Return the [x, y] coordinate for the center point of the cell that contains the specified text.  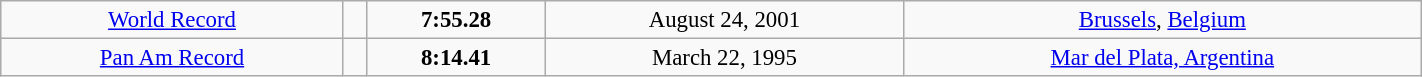
Brussels, Belgium [1162, 20]
Mar del Plata, Argentina [1162, 58]
8:14.41 [456, 58]
Pan Am Record [172, 58]
August 24, 2001 [724, 20]
7:55.28 [456, 20]
World Record [172, 20]
March 22, 1995 [724, 58]
